Identify which cell holds the provided text, then report its [X, Y] central coordinate. 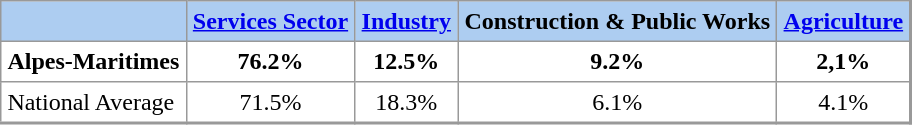
Agriculture [844, 21]
76.2% [270, 61]
18.3% [406, 102]
9.2% [618, 61]
4.1% [844, 102]
2,1% [844, 61]
National Average [94, 102]
Services Sector [270, 21]
12.5% [406, 61]
Alpes-Maritimes [94, 61]
Construction & Public Works [618, 21]
6.1% [618, 102]
71.5% [270, 102]
Industry [406, 21]
